Capture the cell that displays the provided text and extract its (x, y) central coordinate. 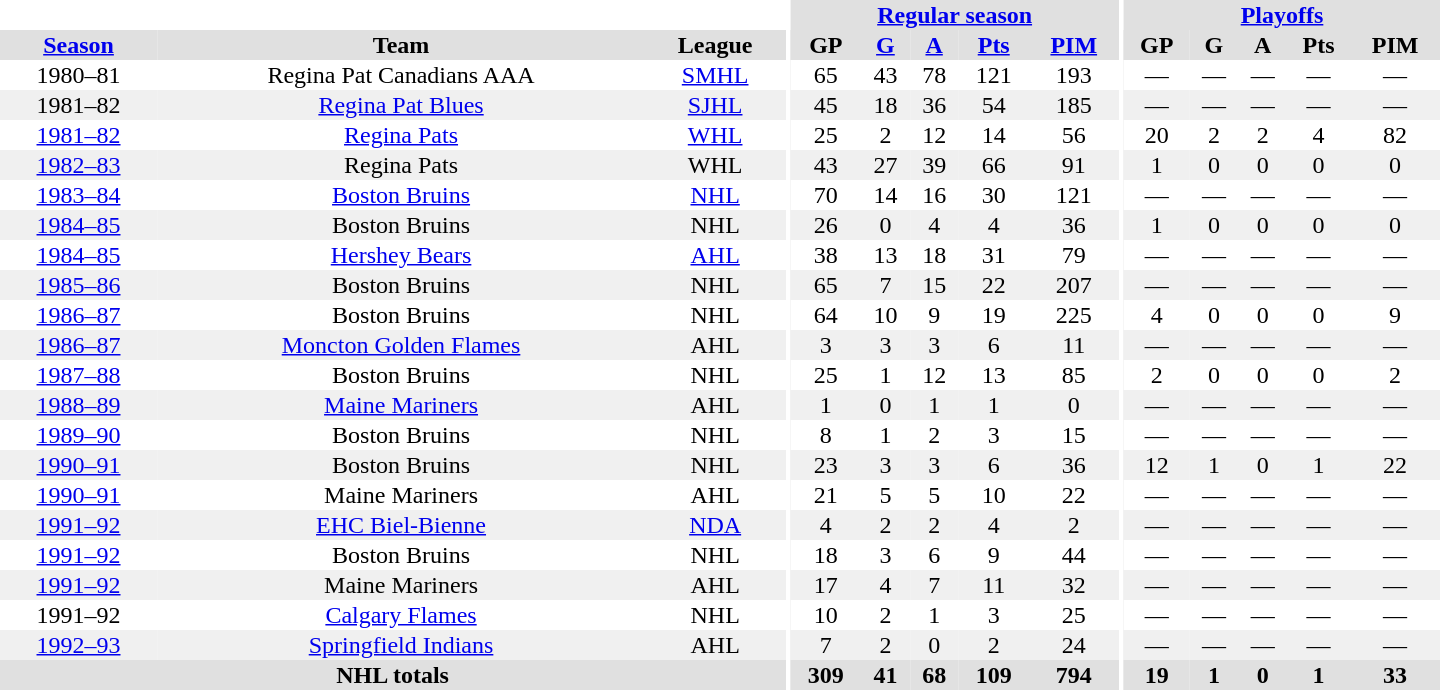
1985–86 (78, 285)
Regina Pat Canadians AAA (401, 75)
27 (886, 165)
91 (1074, 165)
45 (826, 105)
309 (826, 675)
20 (1157, 135)
1988–89 (78, 405)
Team (401, 45)
1989–90 (78, 435)
Springfield Indians (401, 645)
225 (1074, 315)
Regina Pat Blues (401, 105)
Playoffs (1282, 15)
24 (1074, 645)
Hershey Bears (401, 255)
64 (826, 315)
794 (1074, 675)
1982–83 (78, 165)
1987–88 (78, 375)
16 (934, 195)
8 (826, 435)
Regular season (955, 15)
207 (1074, 285)
1992–93 (78, 645)
82 (1395, 135)
39 (934, 165)
85 (1074, 375)
78 (934, 75)
NDA (715, 525)
68 (934, 675)
66 (994, 165)
32 (1074, 585)
30 (994, 195)
Moncton Golden Flames (401, 345)
NHL totals (392, 675)
193 (1074, 75)
70 (826, 195)
38 (826, 255)
17 (826, 585)
44 (1074, 555)
79 (1074, 255)
1980–81 (78, 75)
21 (826, 495)
Season (78, 45)
SJHL (715, 105)
League (715, 45)
31 (994, 255)
26 (826, 225)
33 (1395, 675)
54 (994, 105)
56 (1074, 135)
41 (886, 675)
185 (1074, 105)
SMHL (715, 75)
Calgary Flames (401, 615)
23 (826, 465)
109 (994, 675)
EHC Biel-Bienne (401, 525)
1983–84 (78, 195)
